Identify which cell holds the provided text, then report its (x, y) central coordinate. 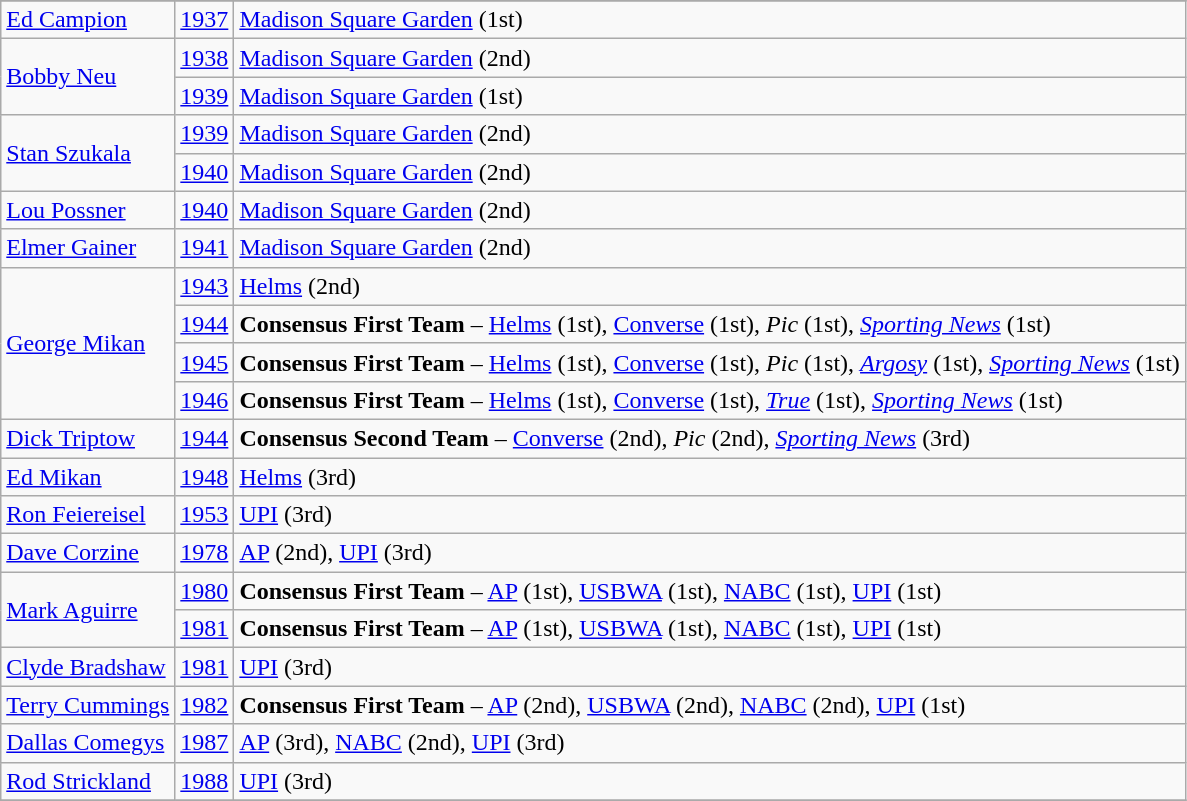
Consensus First Team – Helms (1st), Converse (1st), Pic (1st), Sporting News (1st) (710, 324)
Mark Aguirre (88, 610)
George Mikan (88, 343)
Consensus First Team – Helms (1st), Converse (1st), Pic (1st), Argosy (1st), Sporting News (1st) (710, 362)
1945 (204, 362)
Terry Cummings (88, 705)
Stan Szukala (88, 153)
1941 (204, 248)
Elmer Gainer (88, 248)
Helms (2nd) (710, 286)
1937 (204, 20)
Ed Mikan (88, 477)
1988 (204, 781)
1943 (204, 286)
Dave Corzine (88, 553)
1953 (204, 515)
Ed Campion (88, 20)
Consensus First Team – AP (2nd), USBWA (2nd), NABC (2nd), UPI (1st) (710, 705)
Ron Feiereisel (88, 515)
1946 (204, 400)
1978 (204, 553)
Dallas Comegys (88, 743)
1982 (204, 705)
1948 (204, 477)
Consensus Second Team – Converse (2nd), Pic (2nd), Sporting News (3rd) (710, 438)
Lou Possner (88, 210)
Clyde Bradshaw (88, 667)
Helms (3rd) (710, 477)
Consensus First Team – Helms (1st), Converse (1st), True (1st), Sporting News (1st) (710, 400)
AP (3rd), NABC (2nd), UPI (3rd) (710, 743)
Dick Triptow (88, 438)
1938 (204, 58)
Bobby Neu (88, 77)
1987 (204, 743)
Rod Strickland (88, 781)
1980 (204, 591)
AP (2nd), UPI (3rd) (710, 553)
